Scan for the cell matching the given text and deliver its [x, y] coordinate at center. 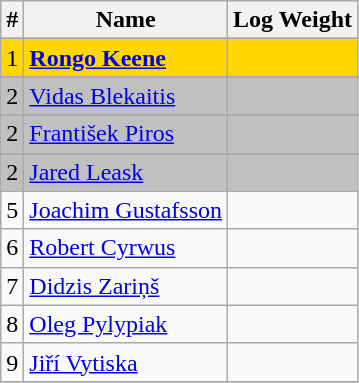
Rongo Keene [126, 58]
Oleg Pylypiak [126, 324]
Vidas Blekaitis [126, 96]
6 [12, 248]
Jiří Vytiska [126, 362]
8 [12, 324]
Didzis Zariņš [126, 286]
František Piros [126, 134]
9 [12, 362]
7 [12, 286]
Jared Leask [126, 172]
# [12, 20]
Joachim Gustafsson [126, 210]
Name [126, 20]
Robert Cyrwus [126, 248]
Log Weight [293, 20]
1 [12, 58]
5 [12, 210]
